Determine the [x, y] coordinate at the center of the cell enclosing the given text.  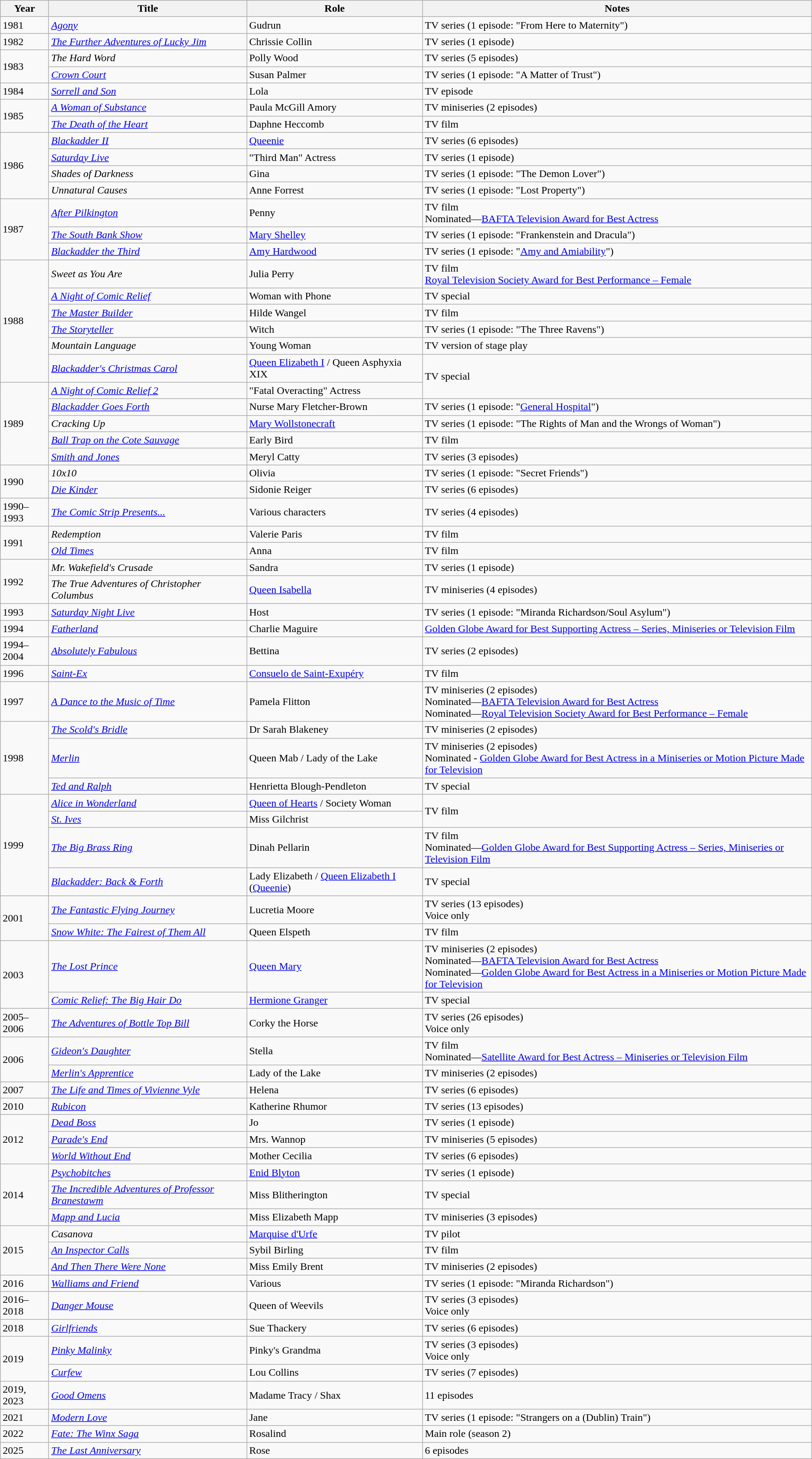
Pinky's Grandma [335, 1350]
TV miniseries (2 episodes)Nominated—BAFTA Television Award for Best ActressNominated—Royal Television Society Award for Best Performance – Female [617, 702]
Gideon's Daughter [147, 1051]
Old Times [147, 551]
A Night of Comic Relief 2 [147, 390]
Casanova [147, 1233]
TV filmNominated—BAFTA Television Award for Best Actress [617, 213]
Sorrell and Son [147, 91]
Jane [335, 1417]
Fatherland [147, 629]
1983 [25, 66]
TV pilot [617, 1233]
Blackadder II [147, 141]
"Fatal Overacting" Actress [335, 390]
TV series (5 episodes) [617, 58]
1993 [25, 612]
Psychobitches [147, 1172]
Mountain Language [147, 346]
Miss Elizabeth Mapp [335, 1217]
TV miniseries (2 episodes)Nominated - Golden Globe Award for Best Actress in a Miniseries or Motion Picture Made for Television [617, 758]
Blackadder Goes Forth [147, 407]
Witch [335, 329]
Anne Forrest [335, 190]
The Lost Prince [147, 967]
Julia Perry [335, 274]
The Life and Times of Vivienne Vyle [147, 1090]
Parade's End [147, 1139]
Enid Blyton [335, 1172]
Miss Blitherington [335, 1195]
Agony [147, 25]
"Third Man" Actress [335, 157]
2021 [25, 1417]
Queen Elspeth [335, 932]
The Adventures of Bottle Top Bill [147, 1023]
10x10 [147, 473]
Lady of the Lake [335, 1073]
2014 [25, 1195]
Lucretia Moore [335, 910]
Henrietta Blough-Pendleton [335, 786]
1996 [25, 673]
2019, 2023 [25, 1395]
Redemption [147, 534]
Olivia [335, 473]
Miss Emily Brent [335, 1267]
TV miniseries (4 episodes) [617, 590]
1985 [25, 116]
Fate: The Winx Saga [147, 1434]
Ball Trap on the Cote Sauvage [147, 440]
Saturday Live [147, 157]
11 episodes [617, 1395]
2019 [25, 1359]
The Incredible Adventures of Professor Branestawm [147, 1195]
TV series (1 episode: "Lost Property") [617, 190]
TV series (1 episode: "A Matter of Trust") [617, 75]
Alice in Wonderland [147, 803]
2003 [25, 974]
Mapp and Lucia [147, 1217]
TV series (1 episode: "Frankenstein and Dracula") [617, 235]
TV filmNominated—Golden Globe Award for Best Supporting Actress – Series, Miniseries or Television Film [617, 847]
TV filmRoyal Television Society Award for Best Performance – Female [617, 274]
Sue Thackery [335, 1328]
Early Bird [335, 440]
TV series (1 episode: "Miranda Richardson/Soul Asylum") [617, 612]
Year [25, 9]
Jo [335, 1123]
The True Adventures of Christopher Columbus [147, 590]
TV series (1 episode: "Amy and Amiability") [617, 252]
Madame Tracy / Shax [335, 1395]
The Hard Word [147, 58]
TV series (3 episodes) [617, 456]
TV episode [617, 91]
TV series (1 episode: "From Here to Maternity") [617, 25]
1994–2004 [25, 651]
Rose [335, 1450]
TV series (1 episode: "Strangers on a (Dublin) Train") [617, 1417]
TV series (1 episode: "Miranda Richardson") [617, 1283]
Various [335, 1283]
Meryl Catty [335, 456]
Woman with Phone [335, 296]
Host [335, 612]
2010 [25, 1106]
TV miniseries (3 episodes) [617, 1217]
2025 [25, 1450]
TV miniseries (5 episodes) [617, 1139]
1992 [25, 581]
Ted and Ralph [147, 786]
2018 [25, 1328]
Various characters [335, 512]
Amy Hardwood [335, 252]
Gudrun [335, 25]
Queen of Weevils [335, 1306]
Pamela Flitton [335, 702]
Unnatural Causes [147, 190]
1990–1993 [25, 512]
Sweet as You Are [147, 274]
1984 [25, 91]
And Then There Were None [147, 1267]
TV version of stage play [617, 346]
1994 [25, 629]
Daphne Heccomb [335, 124]
1981 [25, 25]
Marquise d'Urfe [335, 1233]
Dinah Pellarin [335, 847]
Penny [335, 213]
Mary Wollstonecraft [335, 423]
Young Woman [335, 346]
Merlin's Apprentice [147, 1073]
2016–2018 [25, 1306]
TV series (1 episode: "General Hospital") [617, 407]
TV series (1 episode: "The Three Ravens") [617, 329]
Mrs. Wannop [335, 1139]
Sybil Birling [335, 1250]
Comic Relief: The Big Hair Do [147, 1000]
Katherine Rhumor [335, 1106]
TV series (4 episodes) [617, 512]
The Comic Strip Presents... [147, 512]
Queen Mary [335, 967]
Queen Isabella [335, 590]
2022 [25, 1434]
2015 [25, 1250]
1999 [25, 845]
Walliams and Friend [147, 1283]
Sidonie Reiger [335, 489]
TV series (13 episodes) [617, 1106]
Hermione Granger [335, 1000]
1988 [25, 321]
The Death of the Heart [147, 124]
Blackadder: Back & Forth [147, 882]
A Woman of Substance [147, 108]
Consuelo de Saint-Exupéry [335, 673]
Mother Cecilia [335, 1156]
St. Ives [147, 819]
Mr. Wakefield's Crusade [147, 567]
The Scold's Bridle [147, 730]
1982 [25, 42]
Lady Elizabeth / Queen Elizabeth I (Queenie) [335, 882]
Queenie [335, 141]
Girlfriends [147, 1328]
Sandra [335, 567]
Susan Palmer [335, 75]
Paula McGill Amory [335, 108]
1987 [25, 229]
Nurse Mary Fletcher-Brown [335, 407]
TV series (1 episode: "The Demon Lover") [617, 174]
A Night of Comic Relief [147, 296]
6 episodes [617, 1450]
Lola [335, 91]
Absolutely Fabulous [147, 651]
After Pilkington [147, 213]
TV series (1 episode: "The Rights of Man and the Wrongs of Woman") [617, 423]
Queen Elizabeth I / Queen Asphyxia XIX [335, 368]
Anna [335, 551]
Notes [617, 9]
Blackadder's Christmas Carol [147, 368]
Main role (season 2) [617, 1434]
Dr Sarah Blakeney [335, 730]
2005–2006 [25, 1023]
1990 [25, 481]
Rubicon [147, 1106]
Rosalind [335, 1434]
Queen of Hearts / Society Woman [335, 803]
Die Kinder [147, 489]
Merlin [147, 758]
Snow White: The Fairest of Them All [147, 932]
The Fantastic Flying Journey [147, 910]
The South Bank Show [147, 235]
World Without End [147, 1156]
Modern Love [147, 1417]
Helena [335, 1090]
Mary Shelley [335, 235]
1991 [25, 543]
1998 [25, 758]
An Inspector Calls [147, 1250]
Good Omens [147, 1395]
2016 [25, 1283]
TV series (7 episodes) [617, 1373]
Charlie Maguire [335, 629]
The Big Brass Ring [147, 847]
1986 [25, 165]
Saint-Ex [147, 673]
Dead Boss [147, 1123]
Lou Collins [335, 1373]
Cracking Up [147, 423]
Chrissie Collin [335, 42]
Shades of Darkness [147, 174]
2007 [25, 1090]
Crown Court [147, 75]
1989 [25, 423]
TV series (2 episodes) [617, 651]
TV series (26 episodes)Voice only [617, 1023]
Role [335, 9]
Danger Mouse [147, 1306]
TV filmNominated—Satellite Award for Best Actress – Miniseries or Television Film [617, 1051]
Saturday Night Live [147, 612]
TV series (13 episodes)Voice only [617, 910]
Bettina [335, 651]
The Further Adventures of Lucky Jim [147, 42]
2006 [25, 1059]
Gina [335, 174]
Blackadder the Third [147, 252]
The Storyteller [147, 329]
Curfew [147, 1373]
Title [147, 9]
Valerie Paris [335, 534]
Miss Gilchrist [335, 819]
Smith and Jones [147, 456]
Pinky Malinky [147, 1350]
1997 [25, 702]
A Dance to the Music of Time [147, 702]
Corky the Horse [335, 1023]
Golden Globe Award for Best Supporting Actress – Series, Miniseries or Television Film [617, 629]
Queen Mab / Lady of the Lake [335, 758]
2012 [25, 1139]
Hilde Wangel [335, 313]
The Last Anniversary [147, 1450]
Polly Wood [335, 58]
The Master Builder [147, 313]
TV series (1 episode: "Secret Friends") [617, 473]
Stella [335, 1051]
2001 [25, 918]
